From the cell containing the given text, extract its center point as (x, y) coordinate. 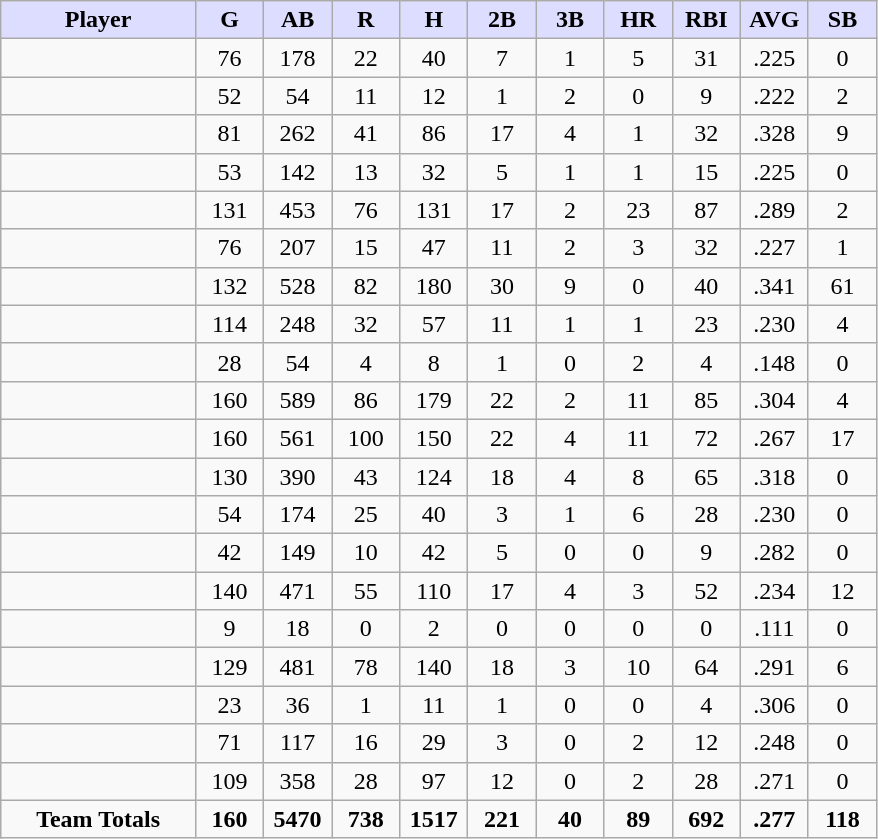
.291 (774, 667)
87 (706, 210)
41 (366, 134)
Team Totals (98, 819)
SB (842, 20)
57 (434, 324)
5470 (298, 819)
G (229, 20)
29 (434, 743)
53 (229, 172)
453 (298, 210)
150 (434, 438)
AB (298, 20)
124 (434, 477)
1517 (434, 819)
.148 (774, 362)
589 (298, 400)
561 (298, 438)
71 (229, 743)
97 (434, 781)
HR (638, 20)
7 (502, 58)
H (434, 20)
.328 (774, 134)
65 (706, 477)
390 (298, 477)
.282 (774, 553)
129 (229, 667)
30 (502, 286)
130 (229, 477)
25 (366, 515)
3B (570, 20)
.234 (774, 591)
738 (366, 819)
142 (298, 172)
.289 (774, 210)
118 (842, 819)
89 (638, 819)
85 (706, 400)
AVG (774, 20)
.227 (774, 248)
692 (706, 819)
.341 (774, 286)
528 (298, 286)
117 (298, 743)
358 (298, 781)
179 (434, 400)
109 (229, 781)
248 (298, 324)
2B (502, 20)
81 (229, 134)
Player (98, 20)
481 (298, 667)
471 (298, 591)
100 (366, 438)
114 (229, 324)
.111 (774, 629)
262 (298, 134)
132 (229, 286)
180 (434, 286)
16 (366, 743)
110 (434, 591)
31 (706, 58)
61 (842, 286)
43 (366, 477)
.271 (774, 781)
13 (366, 172)
55 (366, 591)
72 (706, 438)
64 (706, 667)
178 (298, 58)
.222 (774, 96)
.267 (774, 438)
RBI (706, 20)
.318 (774, 477)
78 (366, 667)
82 (366, 286)
R (366, 20)
221 (502, 819)
149 (298, 553)
.248 (774, 743)
36 (298, 705)
207 (298, 248)
.306 (774, 705)
47 (434, 248)
.277 (774, 819)
174 (298, 515)
.304 (774, 400)
